Find where the given text appears and provide that cell's center as [x, y] coordinate. 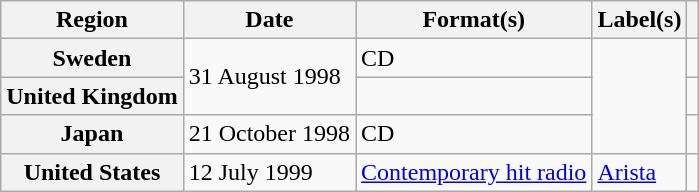
Sweden [92, 58]
Japan [92, 134]
Region [92, 20]
United Kingdom [92, 96]
Date [269, 20]
Contemporary hit radio [474, 172]
21 October 1998 [269, 134]
United States [92, 172]
12 July 1999 [269, 172]
Format(s) [474, 20]
Arista [640, 172]
Label(s) [640, 20]
31 August 1998 [269, 77]
